For the text-containing cell, return its midpoint in [X, Y] coordinate format. 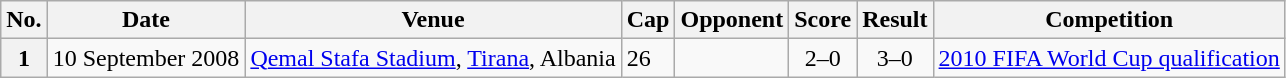
Venue [433, 20]
Cap [648, 20]
26 [648, 58]
3–0 [895, 58]
Opponent [732, 20]
Date [146, 20]
10 September 2008 [146, 58]
Score [823, 20]
Result [895, 20]
Qemal Stafa Stadium, Tirana, Albania [433, 58]
No. [24, 20]
2–0 [823, 58]
1 [24, 58]
Competition [1109, 20]
2010 FIFA World Cup qualification [1109, 58]
